Return the (X, Y) coordinate for the center point of the cell that contains the specified text.  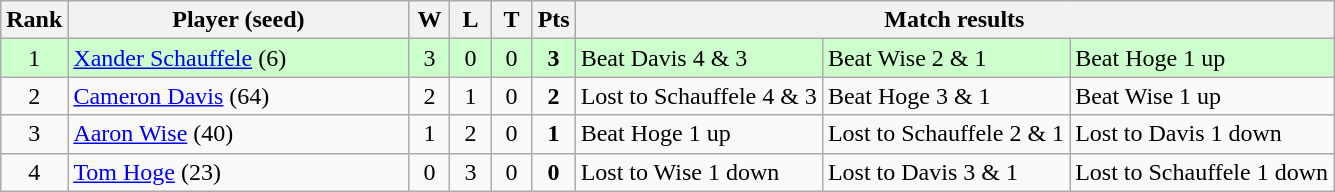
W (430, 20)
Rank (34, 20)
Lost to Schauffele 4 & 3 (698, 96)
Cameron Davis (64) (238, 96)
Beat Davis 4 & 3 (698, 58)
Player (seed) (238, 20)
Beat Wise 2 & 1 (946, 58)
Beat Wise 1 up (1202, 96)
Tom Hoge (23) (238, 172)
Lost to Schauffele 2 & 1 (946, 134)
Lost to Schauffele 1 down (1202, 172)
Xander Schauffele (6) (238, 58)
L (470, 20)
Lost to Davis 1 down (1202, 134)
T (512, 20)
Lost to Wise 1 down (698, 172)
Pts (554, 20)
Aaron Wise (40) (238, 134)
Match results (954, 20)
Lost to Davis 3 & 1 (946, 172)
Beat Hoge 3 & 1 (946, 96)
4 (34, 172)
